Determine the [X, Y] coordinate at the center of the cell enclosing the given text.  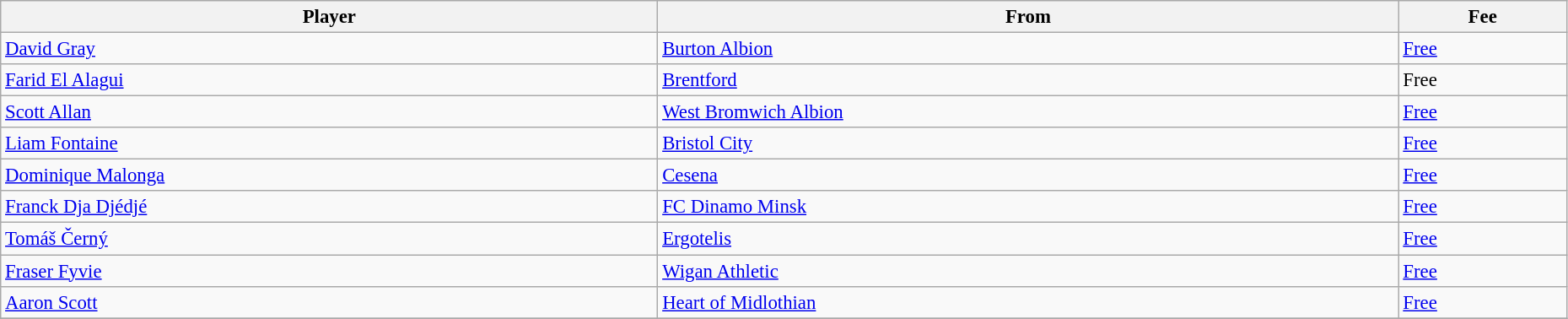
Burton Albion [1028, 49]
Franck Dja Djédjé [329, 207]
Ergotelis [1028, 239]
Cesena [1028, 176]
Wigan Athletic [1028, 271]
Fraser Fyvie [329, 271]
West Bromwich Albion [1028, 112]
From [1028, 17]
David Gray [329, 49]
Liam Fontaine [329, 143]
Aaron Scott [329, 302]
Scott Allan [329, 112]
Farid El Alagui [329, 80]
Fee [1483, 17]
Bristol City [1028, 143]
Dominique Malonga [329, 176]
Heart of Midlothian [1028, 302]
FC Dinamo Minsk [1028, 207]
Brentford [1028, 80]
Tomáš Černý [329, 239]
Player [329, 17]
